For the text-containing cell, return its midpoint in (x, y) coordinate format. 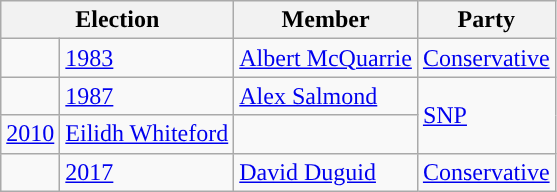
Election (118, 20)
2010 (30, 134)
SNP (486, 115)
Albert McQuarrie (326, 58)
Alex Salmond (326, 96)
David Duguid (326, 172)
1983 (147, 58)
Party (486, 20)
2017 (147, 172)
Eilidh Whiteford (147, 134)
Member (326, 20)
1987 (147, 96)
